For the text-containing cell, return its midpoint in (x, y) coordinate format. 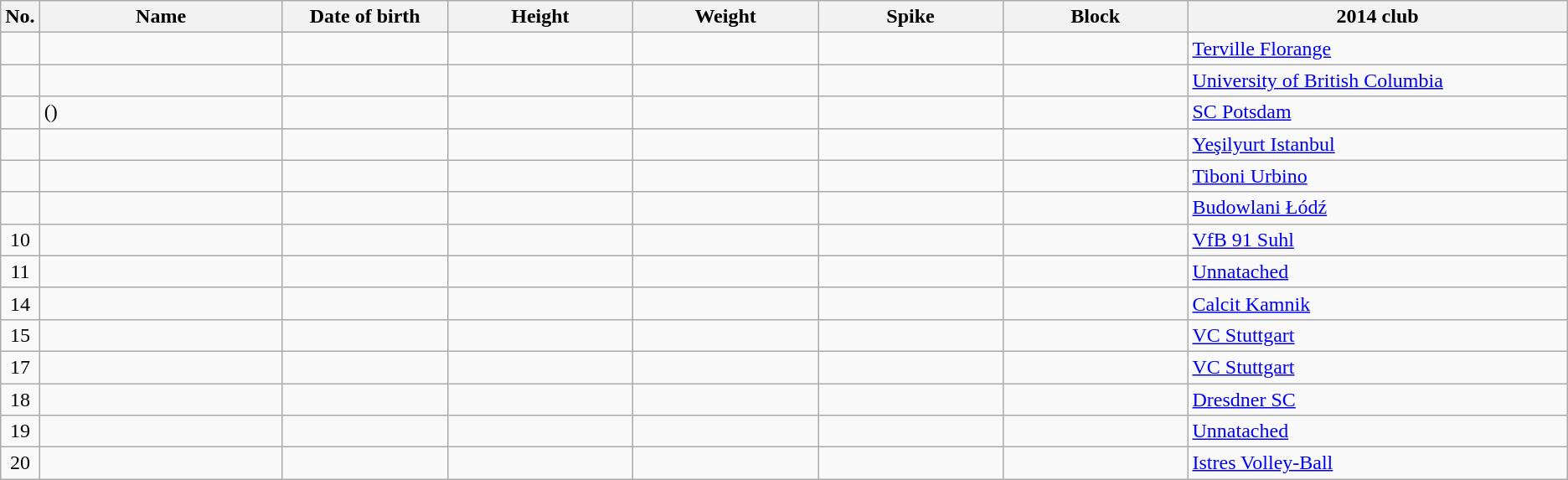
Block (1096, 17)
University of British Columbia (1377, 80)
19 (20, 431)
Weight (725, 17)
() (161, 112)
SC Potsdam (1377, 112)
Calcit Kamnik (1377, 303)
Yeşilyurt Istanbul (1377, 144)
Height (539, 17)
Spike (911, 17)
14 (20, 303)
2014 club (1377, 17)
No. (20, 17)
Budowlani Łódź (1377, 208)
Dresdner SC (1377, 400)
Istres Volley-Ball (1377, 463)
Date of birth (365, 17)
Tiboni Urbino (1377, 176)
VfB 91 Suhl (1377, 240)
20 (20, 463)
10 (20, 240)
Terville Florange (1377, 49)
17 (20, 367)
18 (20, 400)
Name (161, 17)
15 (20, 335)
11 (20, 271)
